Scan for the cell matching the given text and deliver its (X, Y) coordinate at center. 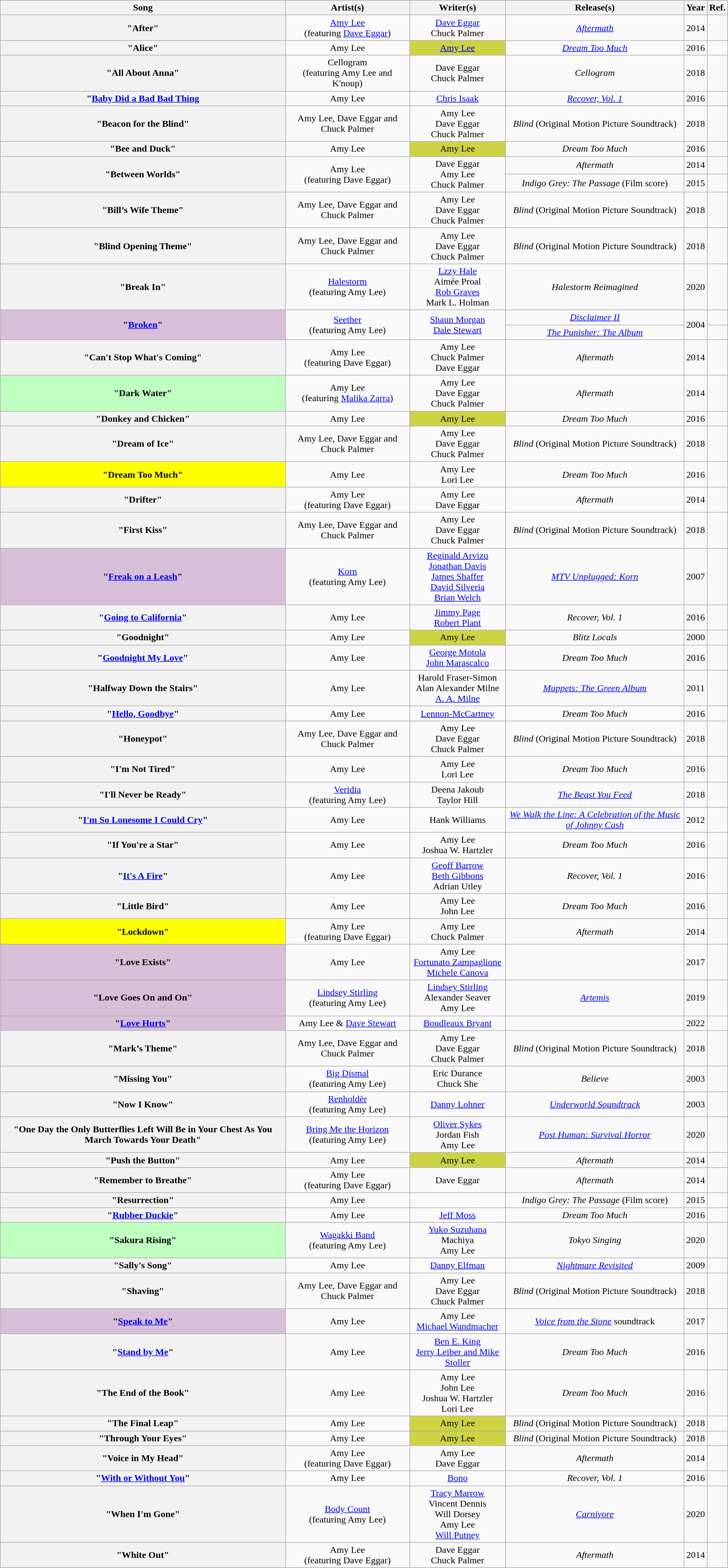
Shaun MorganDale Stewart (457, 325)
Tokyo Singing (595, 1240)
"Goodnight" (143, 637)
Amy LeeFortunato ZampaglioneMichele Canova (457, 962)
The Beast You Feed (595, 794)
Veridia(featuring Amy Lee) (348, 794)
"With or Without You" (143, 1478)
"Bee and Duck" (143, 149)
"Love Goes On and On" (143, 998)
2004 (695, 325)
"Goodnight My Love" (143, 658)
"Alice" (143, 48)
Blitz Locals (595, 637)
Ben E. KingJerry Leiber and Mike Stoller (457, 1352)
"Dark Water" (143, 393)
2019 (695, 998)
"Sally's Song" (143, 1266)
Amy LeeChuck Palmer (457, 931)
Nightmare Revisited (595, 1266)
Bring Me the Horizon(featuring Amy Lee) (348, 1135)
Lzzy HaleAimée ProalRob GravesMark L. Holman (457, 287)
Yuko SuzuhanaMachiyaAmy Lee (457, 1240)
Jeff Moss (457, 1215)
Halestorm(featuring Amy Lee) (348, 287)
"Love Hurts" (143, 1023)
Release(s) (595, 8)
MTV Unplugged: Korn (595, 576)
"Little Bird" (143, 906)
"Love Exists" (143, 962)
Hank Williams (457, 820)
"I'm Not Tired" (143, 769)
"I'll Never be Ready" (143, 794)
Halestorm Reimagined (595, 287)
2022 (695, 1023)
"If You're a Star" (143, 845)
Eric DuranceChuck She (457, 1079)
"Through Your Eyes" (143, 1438)
Song (143, 8)
Chris Isaak (457, 98)
Amy LeeChuck PalmerDave Eggar (457, 358)
"Mark’s Theme" (143, 1048)
"Resurrection" (143, 1200)
"Freak on a Leash" (143, 576)
"Dream of Ice" (143, 444)
"I'm So Lonesome I Could Cry" (143, 820)
"Sakura Rising" (143, 1240)
"Halfway Down the Stairs" (143, 688)
Muppets: The Green Album (595, 688)
"White Out" (143, 1555)
Carnivore (595, 1514)
2009 (695, 1266)
Lindsey StirlingAlexander SeaverAmy Lee (457, 998)
"Drifter" (143, 500)
Oliver SykesJordan FishAmy Lee (457, 1135)
Tracy MarrowVincent DennisWill DorseyAmy LeeWill Putney (457, 1514)
2000 (695, 637)
Boudleaux Bryant (457, 1023)
"Can't Stop What's Coming" (143, 358)
"One Day the Only Butterflies Left Will Be in Your Chest As You March Towards Your Death" (143, 1135)
Voice from the Stone soundtrack (595, 1322)
"Beacon for the Blind" (143, 124)
Post Human: Survival Horror (595, 1135)
Danny Elfman (457, 1266)
"After" (143, 28)
Lindsey Stirling(featuring Amy Lee) (348, 998)
"Broken" (143, 325)
Ref. (717, 8)
"Between Worlds" (143, 174)
Writer(s) (457, 8)
2012 (695, 820)
"Push the Button" (143, 1160)
Renholdër(featuring Amy Lee) (348, 1104)
"Remember to Breathe" (143, 1180)
"Speak to Me" (143, 1322)
2007 (695, 576)
Cellogram (595, 73)
"Hello, Goodbye" (143, 713)
"Missing You" (143, 1079)
"Baby Did a Bad Bad Thing (143, 98)
"When I'm Gone" (143, 1514)
Big Dismal(featuring Amy Lee) (348, 1079)
Cellogram(featuring Amy Lee and K'noup) (348, 73)
Body Count(featuring Amy Lee) (348, 1514)
"Bill’s Wife Theme" (143, 210)
"Stand by Me" (143, 1352)
Seether(featuring Amy Lee) (348, 325)
"Going to California" (143, 617)
Deena JakoubTaylor Hill (457, 794)
Amy Lee(featuring Malika Zarra) (348, 393)
Artemis (595, 998)
2011 (695, 688)
"Rubber Duckie" (143, 1215)
Amy LeeJohn Lee (457, 906)
Korn(featuring Amy Lee) (348, 576)
Geoff BarrowBeth GibbonsAdrian Utley (457, 876)
"Honeypot" (143, 739)
"It's A Fire" (143, 876)
Danny Lohner (457, 1104)
Wagakki Band(featuring Amy Lee) (348, 1240)
George MotolaJohn Marascalco (457, 658)
Artist(s) (348, 8)
The Punisher: The Album (595, 332)
Harold Fraser-SimonAlan Alexander MilneA. A. Milne (457, 688)
Year (695, 8)
"First Kiss" (143, 530)
"The End of the Book" (143, 1393)
Believe (595, 1079)
Bono (457, 1478)
Reginald ArvizuJonathan DavisJames ShafferDavid SilveriaBrian Welch (457, 576)
Dave Eggar (457, 1180)
Disclaimer II (595, 317)
Amy LeeJoshua W. Hartzler (457, 845)
"The Final Leap" (143, 1423)
"Lockdown" (143, 931)
"Break In" (143, 287)
We Walk the Line: A Celebration of the Music of Johnny Cash (595, 820)
"Voice in My Head" (143, 1458)
Amy LeeMichael Wandmacher (457, 1322)
"Donkey and Chicken" (143, 419)
"All About Anna" (143, 73)
Amy LeeJohn LeeJoshua W. HartzlerLori Lee (457, 1393)
"Dream Too Much" (143, 474)
Underworld Soundtrack (595, 1104)
"Shaving" (143, 1291)
Dave EggarAmy LeeChuck Palmer (457, 174)
"Blind Opening Theme" (143, 246)
Amy Lee & Dave Stewart (348, 1023)
Lennon-McCartney (457, 713)
Jimmy PageRobert Plant (457, 617)
"Now I Know" (143, 1104)
